Determine the (X, Y) coordinate at the center of the cell enclosing the given text.  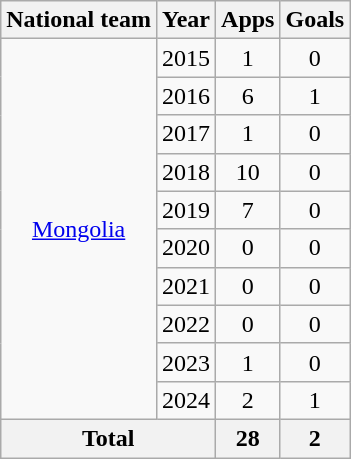
Apps (248, 20)
2017 (186, 134)
Year (186, 20)
2022 (186, 324)
Total (108, 438)
2023 (186, 362)
Goals (315, 20)
28 (248, 438)
7 (248, 210)
2015 (186, 58)
6 (248, 96)
2021 (186, 286)
Mongolia (79, 230)
2019 (186, 210)
10 (248, 172)
National team (79, 20)
2024 (186, 400)
2020 (186, 248)
2018 (186, 172)
2016 (186, 96)
